Return the [x, y] coordinate for the center point of the cell that contains the specified text.  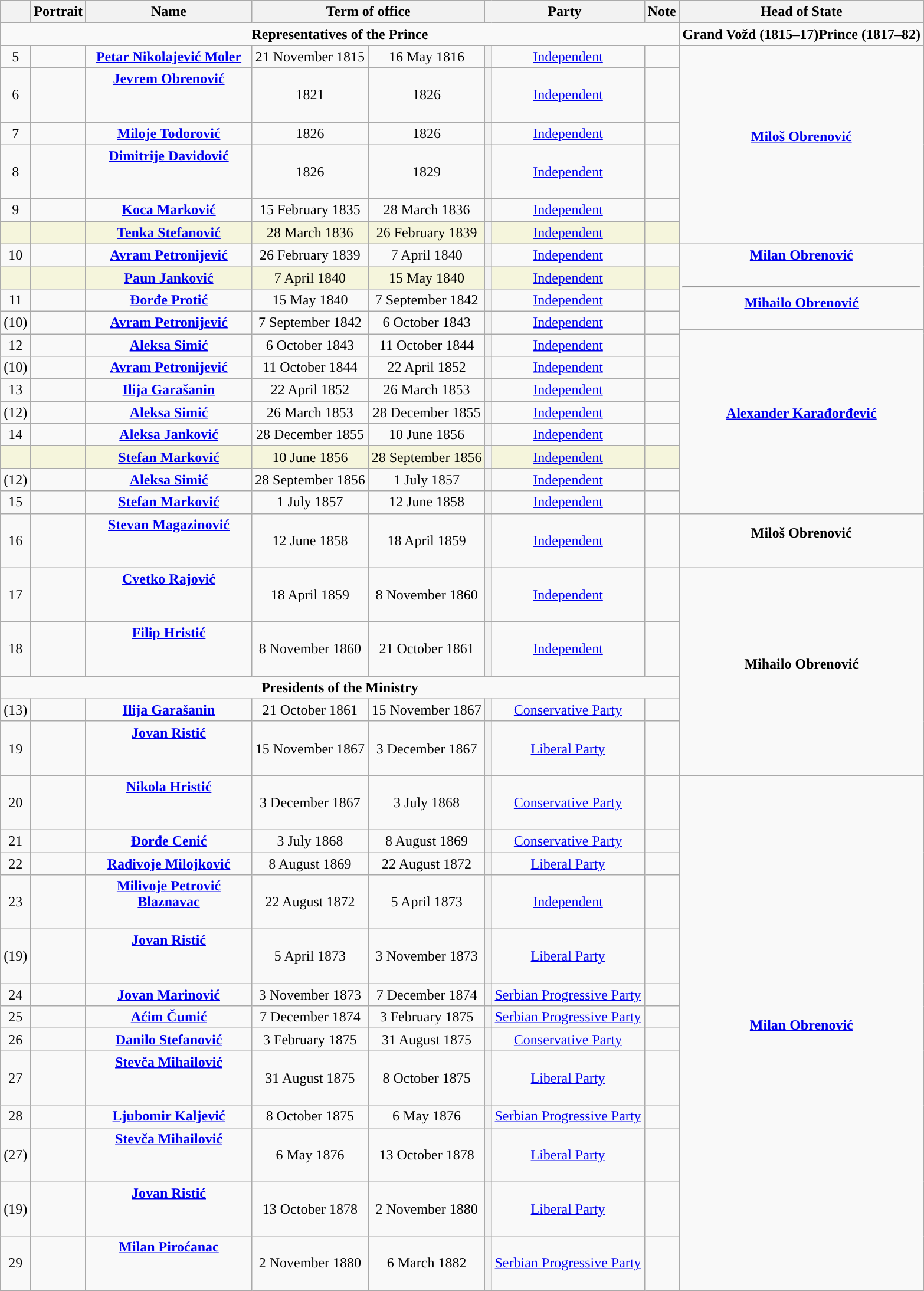
Dimitrije Davidović [169, 172]
8 [15, 172]
Alexander Karađorđević [801, 421]
Ljubomir Kaljević [169, 1116]
Tenka Stefanović [169, 232]
Stevan Magazinović [169, 540]
24 [15, 995]
Aleksa Janković [169, 435]
6 [15, 95]
20 [15, 802]
16 May 1816 [427, 57]
28 [15, 1116]
Milan Piroćanac [169, 1263]
11 [15, 300]
13 [15, 390]
Nikola Hristić [169, 802]
Jovan Marinović [169, 995]
Milivoje Petrović Blaznavac [169, 902]
19 [15, 748]
(13) [15, 710]
Term of office [368, 12]
29 [15, 1263]
Milan Obrenović [801, 1033]
1829 [427, 172]
21 [15, 841]
17 [15, 595]
Grand Vožd (1815–17)Prince (1817–82) [801, 34]
Mihailo Obrenović [801, 671]
7 [15, 133]
Radivoje Milojković [169, 863]
Đorđe Cenić [169, 841]
Representatives of the Prince [340, 34]
25 [15, 1017]
Head of State [801, 12]
Petar Nikolajević Moler [169, 57]
(27) [15, 1155]
Aćim Čumić [169, 1017]
21 November 1815 [310, 57]
23 [15, 902]
1821 [310, 95]
Cvetko Rajović [169, 595]
16 [15, 540]
15 [15, 502]
12 [15, 345]
14 [15, 435]
Presidents of the Ministry [340, 687]
Party [565, 12]
26 [15, 1040]
Note [662, 12]
Portrait [58, 12]
9 [15, 210]
Đorđe Protić [169, 300]
Miloje Todorović [169, 133]
Koca Marković [169, 210]
Danilo Stefanović [169, 1040]
15 February 1835 [310, 210]
22 [15, 863]
Milan ObrenovićMihailo Obrenović [801, 287]
5 [15, 57]
Filip Hristić [169, 649]
6 March 1882 [427, 1263]
Paun Janković [169, 277]
Jevrem Obrenović [169, 95]
18 [15, 649]
27 [15, 1078]
10 [15, 255]
Name [169, 12]
